Find where the given text appears and provide that cell's center as [x, y] coordinate. 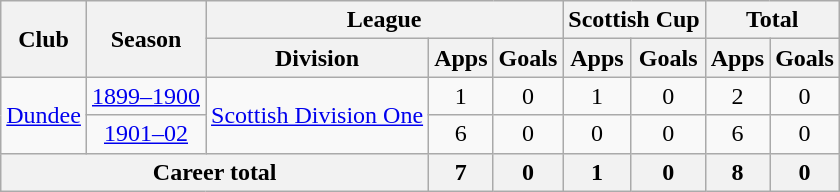
8 [737, 172]
Total [772, 20]
Scottish Cup [634, 20]
2 [737, 96]
Dundee [44, 115]
Season [146, 39]
1899–1900 [146, 96]
Division [318, 58]
1901–02 [146, 134]
Scottish Division One [318, 115]
Club [44, 39]
League [384, 20]
7 [461, 172]
Career total [215, 172]
